Scan for the cell matching the given text and deliver its [X, Y] coordinate at center. 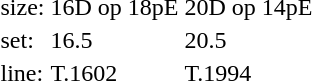
16.5 [114, 40]
